Determine the [x, y] coordinate at the center of the cell enclosing the given text.  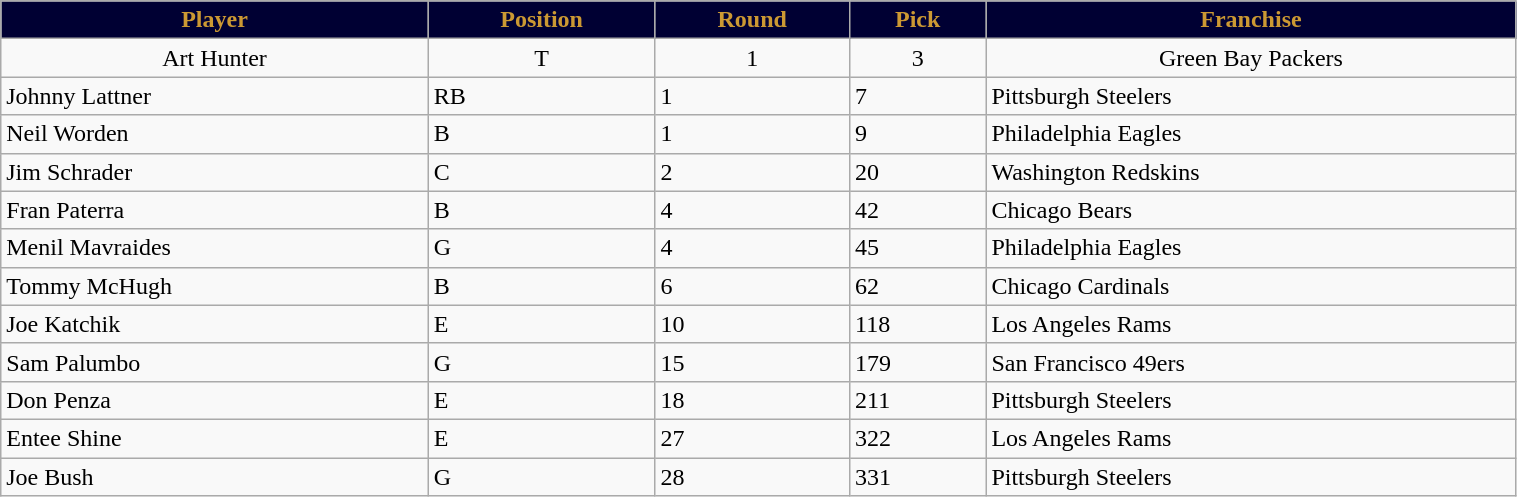
Neil Worden [214, 134]
42 [918, 210]
179 [918, 362]
Entee Shine [214, 438]
331 [918, 477]
3 [918, 58]
322 [918, 438]
27 [752, 438]
Art Hunter [214, 58]
Chicago Bears [1251, 210]
Don Penza [214, 400]
Position [542, 20]
Joe Katchik [214, 324]
Pick [918, 20]
Joe Bush [214, 477]
118 [918, 324]
20 [918, 172]
7 [918, 96]
Sam Palumbo [214, 362]
RB [542, 96]
62 [918, 286]
Chicago Cardinals [1251, 286]
28 [752, 477]
Menil Mavraides [214, 248]
T [542, 58]
San Francisco 49ers [1251, 362]
Player [214, 20]
45 [918, 248]
2 [752, 172]
Green Bay Packers [1251, 58]
211 [918, 400]
Jim Schrader [214, 172]
Franchise [1251, 20]
9 [918, 134]
Fran Paterra [214, 210]
Tommy McHugh [214, 286]
Round [752, 20]
Johnny Lattner [214, 96]
10 [752, 324]
15 [752, 362]
18 [752, 400]
C [542, 172]
Washington Redskins [1251, 172]
6 [752, 286]
